From the cell containing the given text, extract its center point as (X, Y) coordinate. 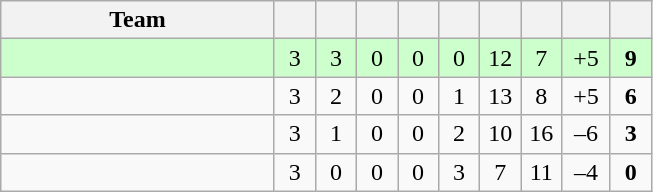
Team (138, 20)
12 (500, 58)
10 (500, 134)
8 (542, 96)
11 (542, 172)
16 (542, 134)
–4 (586, 172)
–6 (586, 134)
13 (500, 96)
6 (630, 96)
9 (630, 58)
